Search for the cell housing the specified text and yield its [x, y] center coordinate. 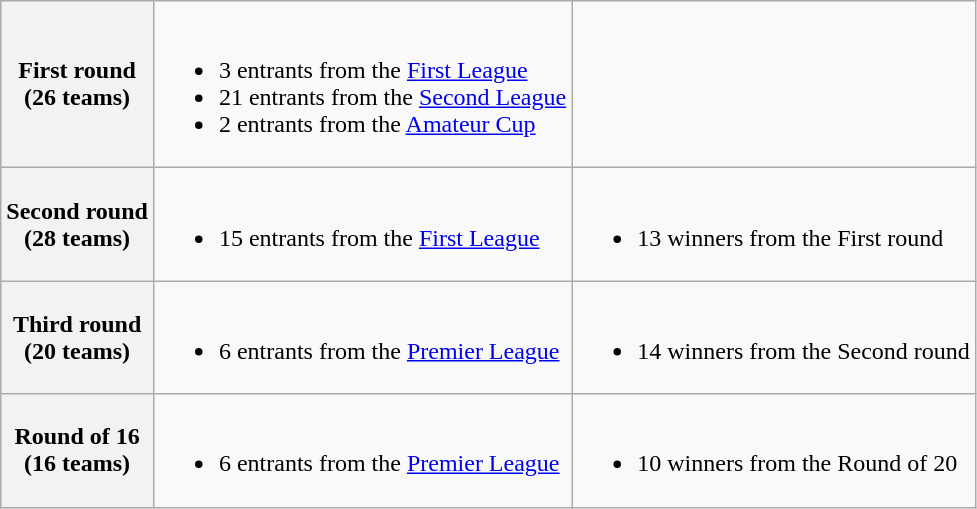
First round (26 teams) [78, 84]
Second round (28 teams) [78, 224]
Third round (20 teams) [78, 338]
Round of 16 (16 teams) [78, 450]
3 entrants from the First League21 entrants from the Second League2 entrants from the Amateur Cup [362, 84]
13 winners from the First round [774, 224]
14 winners from the Second round [774, 338]
10 winners from the Round of 20 [774, 450]
15 entrants from the First League [362, 224]
